Capture the cell that displays the provided text and extract its (X, Y) central coordinate. 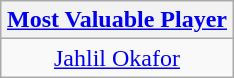
Most Valuable Player (116, 20)
Jahlil Okafor (116, 58)
